Search for the cell housing the specified text and yield its (X, Y) center coordinate. 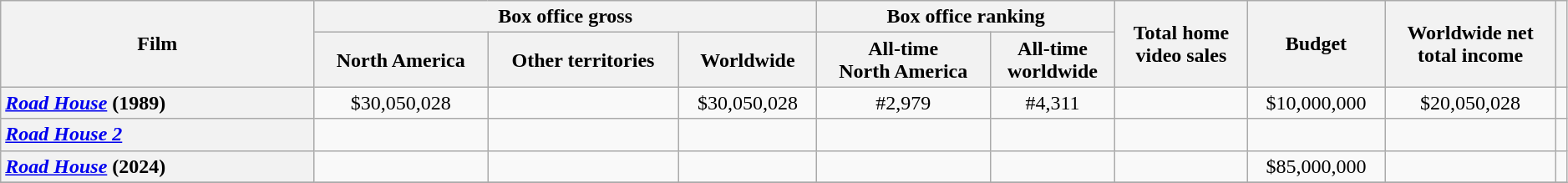
Box office ranking (966, 17)
North America (401, 60)
Box office gross (566, 17)
Worldwide (747, 60)
#4,311 (1053, 103)
$85,000,000 (1317, 166)
Road House 2 (157, 135)
#2,979 (903, 103)
Road House (1989) (157, 103)
$10,000,000 (1317, 103)
$20,050,028 (1470, 103)
Worldwide nettotal income (1470, 43)
All-time North America (903, 60)
Total home video sales (1181, 43)
Other territories (583, 60)
Film (157, 43)
Budget (1317, 43)
All-time worldwide (1053, 60)
Road House (2024) (157, 166)
